Search for the cell housing the specified text and yield its [X, Y] center coordinate. 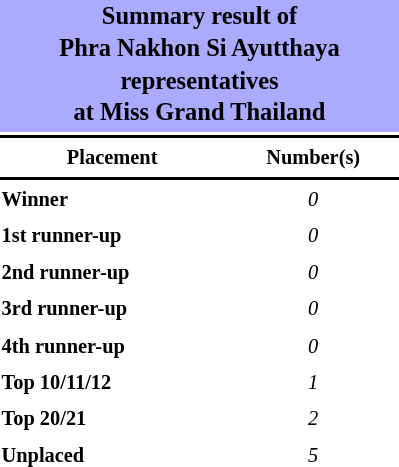
Top 10/11/12 [112, 383]
Placement [112, 157]
Number(s) [313, 157]
Summary result ofPhra Nakhon Si Ayutthaya representativesat Miss Grand Thailand [200, 66]
Winner [112, 200]
2nd runner-up [112, 273]
Top 20/21 [112, 419]
3rd runner-up [112, 310]
2 [313, 419]
1 [313, 383]
4th runner-up [112, 346]
1st runner-up [112, 237]
